Extract the (X, Y) coordinate from the center of the cell holding the provided text.  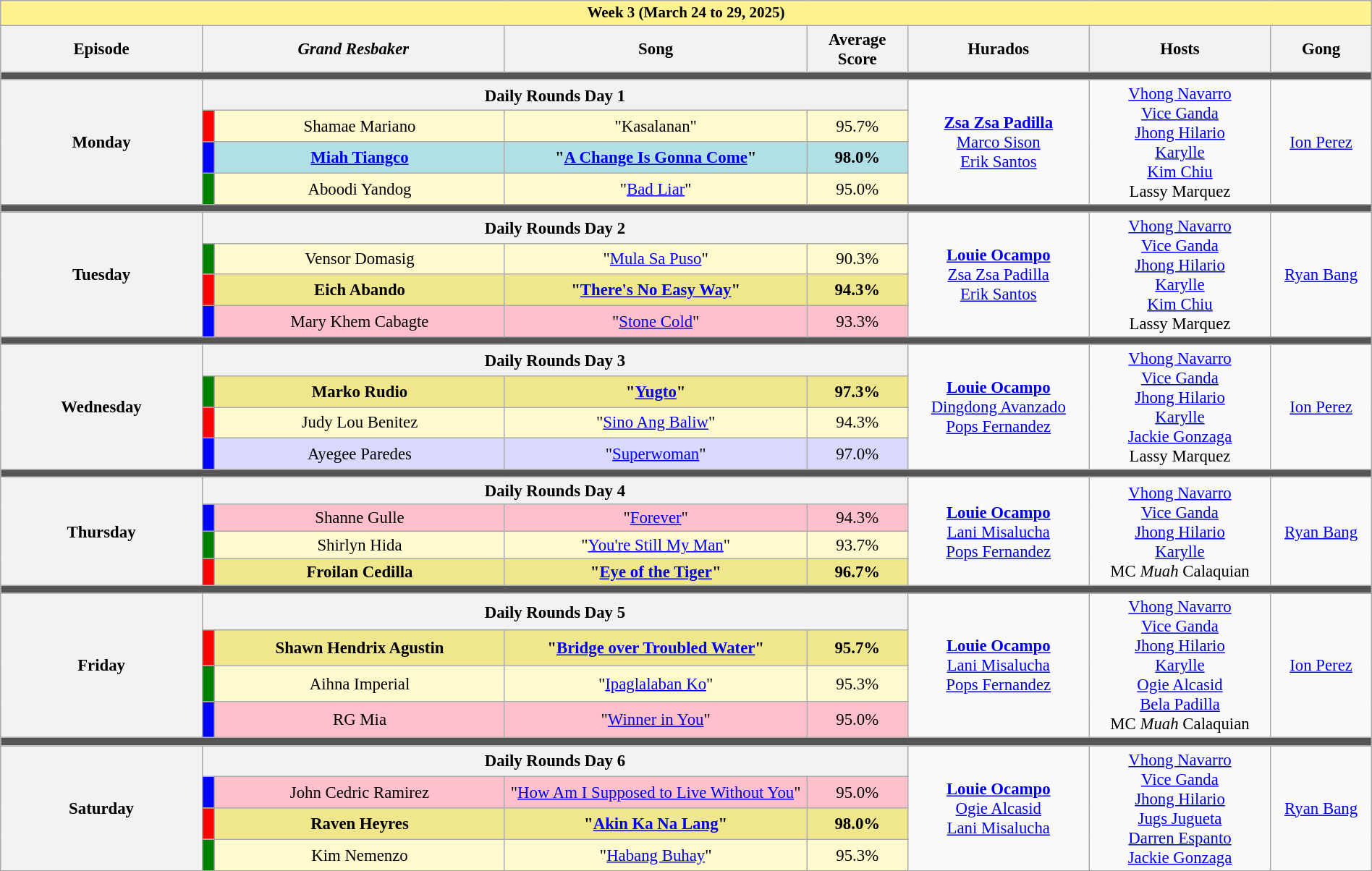
Kim Nemenzo (360, 855)
Episode (101, 49)
93.7% (857, 545)
Vhong NavarroVice GandaJhong HilarioKarylleJackie GonzagaLassy Marquez (1180, 407)
"How Am I Supposed to Live Without You" (656, 793)
Daily Rounds Day 2 (554, 227)
Miah Tiangco (360, 158)
Daily Rounds Day 3 (554, 360)
"Bridge over Troubled Water" (656, 647)
Average Score (857, 49)
RG Mia (360, 720)
Vhong NavarroVice GandaJhong HilarioKarylleOgie AlcasidBela PadillaMC Muah Calaquian (1180, 666)
Wednesday (101, 407)
97.0% (857, 454)
"Winner in You" (656, 720)
90.3% (857, 259)
Vensor Domasig (360, 259)
Grand Resbaker (353, 49)
"Eye of the Tiger" (656, 572)
Judy Lou Benitez (360, 422)
Gong (1321, 49)
Louie OcampoOgie AlcasidLani Misalucha (999, 809)
Monday (101, 142)
Daily Rounds Day 5 (554, 612)
"Sino Ang Baliw" (656, 422)
"Bad Liar" (656, 188)
97.3% (857, 392)
Mary Khem Cabagte (360, 321)
Shawn Hendrix Agustin (360, 647)
Saturday (101, 809)
Thursday (101, 532)
Daily Rounds Day 4 (554, 491)
"Mula Sa Puso" (656, 259)
Daily Rounds Day 1 (554, 95)
Louie OcampoDingdong AvanzadoPops Fernandez (999, 407)
"Yugto" (656, 392)
Song (656, 49)
Daily Rounds Day 6 (554, 761)
Aboodi Yandog (360, 188)
Froilan Cedilla (360, 572)
"Ipaglalaban Ko" (656, 684)
"Kasalanan" (656, 126)
"Superwoman" (656, 454)
"A Change Is Gonna Come" (656, 158)
93.3% (857, 321)
"Stone Cold" (656, 321)
"Akin Ka Na Lang" (656, 823)
Vhong NavarroVice GandaJhong HilarioJugs JuguetaDarren EspantoJackie Gonzaga (1180, 809)
Ayegee Paredes (360, 454)
Shanne Gulle (360, 518)
Week 3 (March 24 to 29, 2025) (686, 13)
Friday (101, 666)
Shirlyn Hida (360, 545)
"Habang Buhay" (656, 855)
Tuesday (101, 275)
Shamae Mariano (360, 126)
John Cedric Ramirez (360, 793)
Zsa Zsa PadillaMarco SisonErik Santos (999, 142)
Hurados (999, 49)
Hosts (1180, 49)
Aihna Imperial (360, 684)
"You're Still My Man" (656, 545)
"Forever" (656, 518)
96.7% (857, 572)
Raven Heyres (360, 823)
"There's No Easy Way" (656, 291)
Marko Rudio (360, 392)
Vhong NavarroVice GandaJhong HilarioKarylleMC Muah Calaquian (1180, 532)
Louie OcampoZsa Zsa PadillaErik Santos (999, 275)
Eich Abando (360, 291)
